From the cell containing the given text, extract its center point as (X, Y) coordinate. 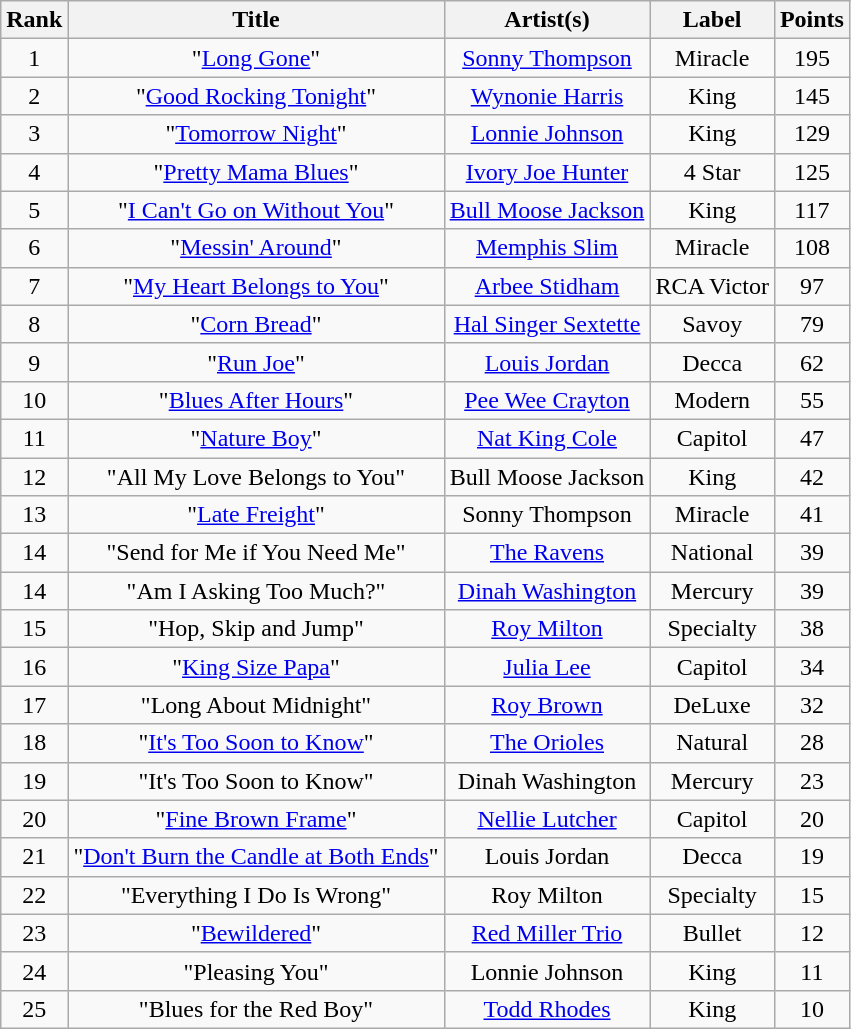
Memphis Slim (547, 248)
129 (812, 134)
22 (34, 895)
DeLuxe (712, 705)
5 (34, 210)
25 (34, 1009)
Label (712, 20)
Bullet (712, 933)
Roy Brown (547, 705)
"Pleasing You" (256, 971)
42 (812, 477)
"Fine Brown Frame" (256, 819)
21 (34, 857)
Modern (712, 400)
Artist(s) (547, 20)
The Orioles (547, 743)
145 (812, 96)
97 (812, 286)
16 (34, 667)
"Good Rocking Tonight" (256, 96)
Julia Lee (547, 667)
"My Heart Belongs to You" (256, 286)
8 (34, 324)
4 Star (712, 172)
"Long About Midnight" (256, 705)
"Don't Burn the Candle at Both Ends" (256, 857)
The Ravens (547, 553)
62 (812, 362)
Rank (34, 20)
34 (812, 667)
"Blues After Hours" (256, 400)
"Pretty Mama Blues" (256, 172)
Points (812, 20)
38 (812, 629)
Title (256, 20)
Pee Wee Crayton (547, 400)
Hal Singer Sextette (547, 324)
1 (34, 58)
"Send for Me if You Need Me" (256, 553)
Ivory Joe Hunter (547, 172)
2 (34, 96)
"Long Gone" (256, 58)
Wynonie Harris (547, 96)
Natural (712, 743)
"Nature Boy" (256, 438)
117 (812, 210)
79 (812, 324)
"Blues for the Red Boy" (256, 1009)
3 (34, 134)
"Am I Asking Too Much?" (256, 591)
Savoy (712, 324)
"Everything I Do Is Wrong" (256, 895)
13 (34, 515)
41 (812, 515)
"Hop, Skip and Jump" (256, 629)
National (712, 553)
125 (812, 172)
Todd Rhodes (547, 1009)
108 (812, 248)
28 (812, 743)
4 (34, 172)
Nat King Cole (547, 438)
24 (34, 971)
Nellie Lutcher (547, 819)
"Messin' Around" (256, 248)
47 (812, 438)
"Run Joe" (256, 362)
17 (34, 705)
"Tomorrow Night" (256, 134)
32 (812, 705)
6 (34, 248)
55 (812, 400)
Arbee Stidham (547, 286)
"Corn Bread" (256, 324)
"All My Love Belongs to You" (256, 477)
"Late Freight" (256, 515)
"Bewildered" (256, 933)
195 (812, 58)
Red Miller Trio (547, 933)
"King Size Papa" (256, 667)
RCA Victor (712, 286)
7 (34, 286)
9 (34, 362)
"I Can't Go on Without You" (256, 210)
18 (34, 743)
